Find where the given text appears and provide that cell's center as [x, y] coordinate. 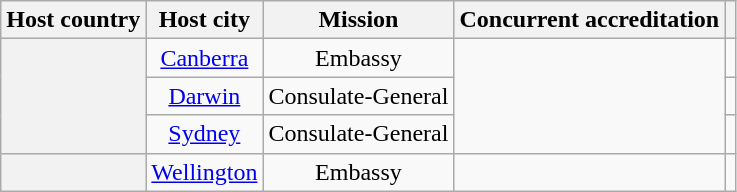
Host city [204, 20]
Canberra [204, 58]
Concurrent accreditation [590, 20]
Mission [358, 20]
Wellington [204, 172]
Sydney [204, 134]
Darwin [204, 96]
Host country [74, 20]
